Locate the cell with the specified text and output its (x, y) center coordinate. 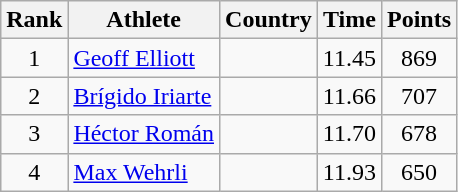
869 (418, 58)
Max Wehrli (144, 172)
Héctor Román (144, 134)
11.66 (349, 96)
Country (269, 20)
1 (34, 58)
707 (418, 96)
650 (418, 172)
678 (418, 134)
Geoff Elliott (144, 58)
Points (418, 20)
11.70 (349, 134)
Athlete (144, 20)
11.93 (349, 172)
Brígido Iriarte (144, 96)
2 (34, 96)
4 (34, 172)
3 (34, 134)
11.45 (349, 58)
Rank (34, 20)
Time (349, 20)
